For the text-containing cell, return its midpoint in [x, y] coordinate format. 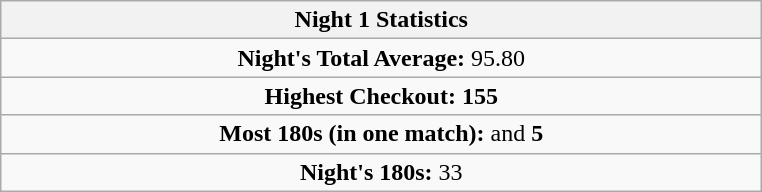
Night's 180s: 33 [382, 172]
Highest Checkout: 155 [382, 96]
Night's Total Average: 95.80 [382, 58]
Most 180s (in one match): and 5 [382, 134]
Night 1 Statistics [382, 20]
